Provide the (X, Y) coordinate of the cell's center where the given text is located.  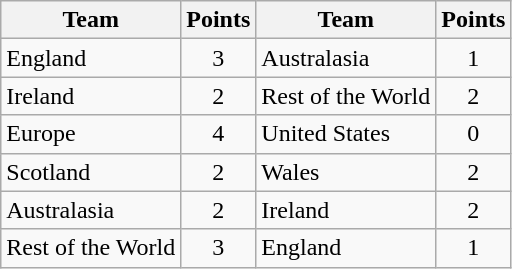
Scotland (91, 172)
4 (218, 134)
0 (474, 134)
United States (346, 134)
Europe (91, 134)
Wales (346, 172)
